Output the (X, Y) coordinate of the center of the cell containing the given text.  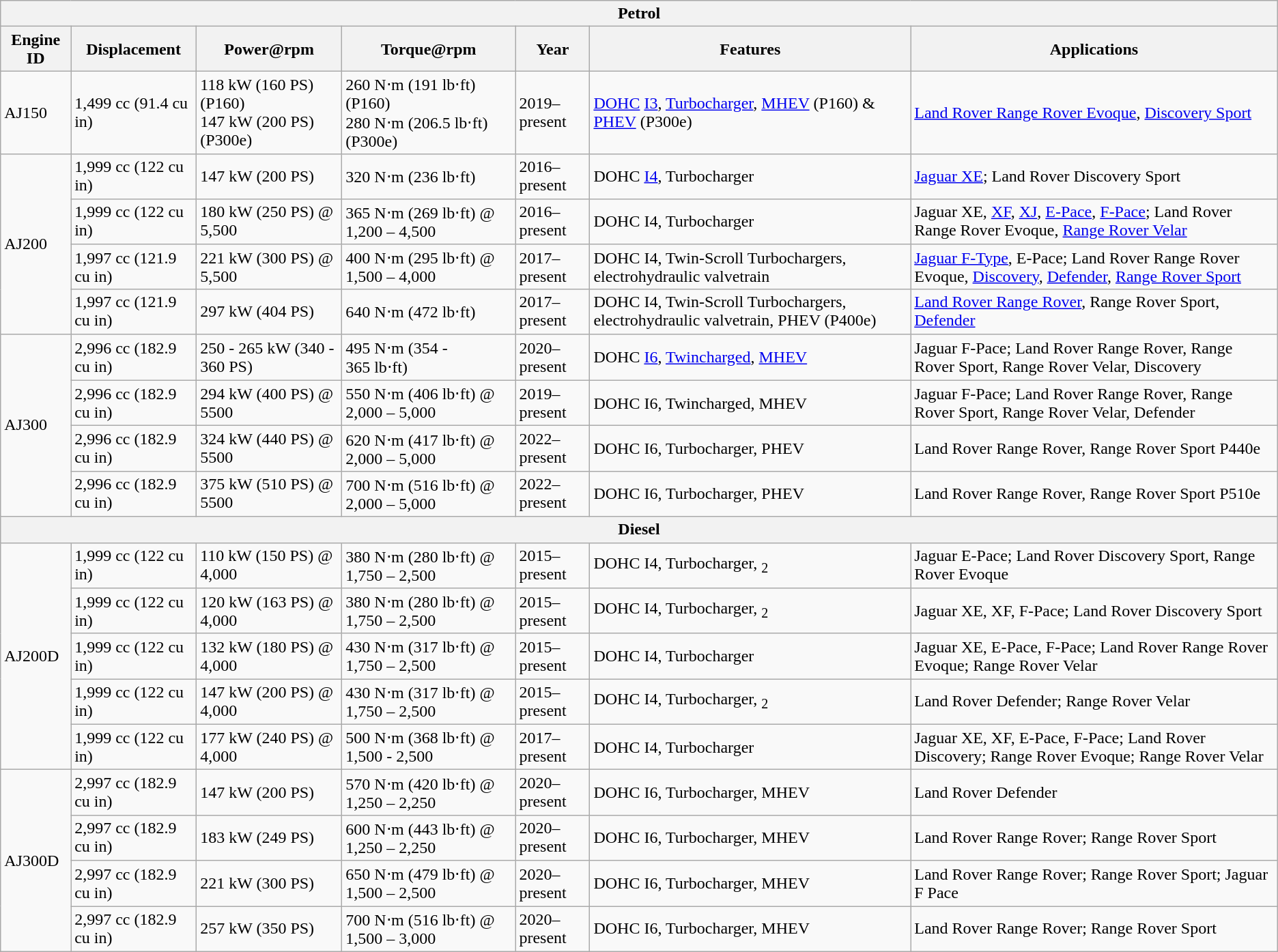
Power@rpm (269, 49)
650 N⋅m (479 lb⋅ft) @ 1,500 – 2,500 (429, 883)
375 kW (510 PS) @ 5500 (269, 494)
118 kW (160 PS) (P160)147 kW (200 PS) (P300e) (269, 113)
400 N⋅m (295 lb⋅ft) @ 1,500 – 4,000 (429, 268)
Land Rover Range Rover, Range Rover Sport, Defender (1094, 311)
AJ300D (35, 861)
110 kW (150 PS) @ 4,000 (269, 565)
Land Rover Range Rover Evoque, Discovery Sport (1094, 113)
DOHC I3, Turbocharger, MHEV (P160) & PHEV (P300e) (750, 113)
Jaguar XE; Land Rover Discovery Sport (1094, 176)
AJ300 (35, 425)
260 N⋅m (191 lb⋅ft) (P160)280 N⋅m (206.5 lb⋅ft) (P300e) (429, 113)
600 N⋅m (443 lb⋅ft) @ 1,250 – 2,250 (429, 838)
AJ150 (35, 113)
Torque@rpm (429, 49)
Displacement (134, 49)
294 kW (400 PS) @ 5500 (269, 403)
AJ200D (35, 657)
620 N⋅m (417 lb⋅ft) @ 2,000 – 5,000 (429, 449)
Land Rover Defender (1094, 793)
221 kW (300 PS) @ 5,500 (269, 268)
324 kW (440 PS) @ 5500 (269, 449)
Land Rover Defender; Range Rover Velar (1094, 702)
120 kW (163 PS) @ 4,000 (269, 611)
550 N⋅m (406 lb⋅ft) @ 2,000 – 5,000 (429, 403)
700 N⋅m (516 lb⋅ft) @ 1,500 – 3,000 (429, 929)
640 N⋅m (472 lb⋅ft) (429, 311)
495 N⋅m (354 - 365 lb⋅ft) (429, 357)
Applications (1094, 49)
221 kW (300 PS) (269, 883)
Year (553, 49)
Engine ID (35, 49)
Petrol (639, 14)
Jaguar F-Pace; Land Rover Range Rover, Range Rover Sport, Range Rover Velar, Discovery (1094, 357)
AJ200 (35, 244)
147 kW (200 PS) @ 4,000 (269, 702)
320 N⋅m (236 lb⋅ft) (429, 176)
Jaguar F-Pace; Land Rover Range Rover, Range Rover Sport, Range Rover Velar, Defender (1094, 403)
1,499 cc (91.4 cu in) (134, 113)
500 N⋅m (368 lb⋅ft) @ 1,500 - 2,500 (429, 747)
Diesel (639, 530)
Features (750, 49)
Jaguar XE, XF, XJ, E-Pace, F-Pace; Land Rover Range Rover Evoque, Range Rover Velar (1094, 221)
180 kW (250 PS) @ 5,500 (269, 221)
Land Rover Range Rover, Range Rover Sport P510e (1094, 494)
365 N⋅m (269 lb⋅ft) @ 1,200 – 4,500 (429, 221)
DOHC I4, Twin-Scroll Turbochargers, electrohydraulic valvetrain, PHEV (P400e) (750, 311)
297 kW (404 PS) (269, 311)
132 kW (180 PS) @ 4,000 (269, 657)
250 - 265 kW (340 - 360 PS) (269, 357)
177 kW (240 PS) @ 4,000 (269, 747)
Land Rover Range Rover; Range Rover Sport; Jaguar F Pace (1094, 883)
Land Rover Range Rover, Range Rover Sport P440e (1094, 449)
570 N⋅m (420 lb⋅ft) @ 1,250 – 2,250 (429, 793)
Jaguar XE, E-Pace, F-Pace; Land Rover Range Rover Evoque; Range Rover Velar (1094, 657)
Jaguar F-Type, E-Pace; Land Rover Range Rover Evoque, Discovery, Defender, Range Rover Sport (1094, 268)
Jaguar E-Pace; Land Rover Discovery Sport, Range Rover Evoque (1094, 565)
257 kW (350 PS) (269, 929)
DOHC I4, Twin-Scroll Turbochargers, electrohydraulic valvetrain (750, 268)
183 kW (249 PS) (269, 838)
Jaguar XE, XF, F-Pace; Land Rover Discovery Sport (1094, 611)
700 N⋅m (516 lb⋅ft) @ 2,000 – 5,000 (429, 494)
Jaguar XE, XF, E-Pace, F-Pace; Land Rover Discovery; Range Rover Evoque; Range Rover Velar (1094, 747)
